Find where the given text appears and provide that cell's center as [X, Y] coordinate. 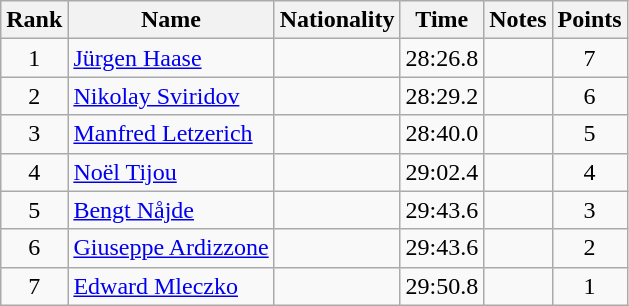
Manfred Letzerich [171, 134]
28:29.2 [442, 96]
Time [442, 20]
Edward Mleczko [171, 286]
Jürgen Haase [171, 58]
Name [171, 20]
Points [590, 20]
Nikolay Sviridov [171, 96]
Noël Tijou [171, 172]
28:40.0 [442, 134]
29:02.4 [442, 172]
29:50.8 [442, 286]
Nationality [337, 20]
Bengt Nåjde [171, 210]
28:26.8 [442, 58]
Giuseppe Ardizzone [171, 248]
Notes [518, 20]
Rank [34, 20]
